Return the [x, y] coordinate for the center point of the cell that contains the specified text.  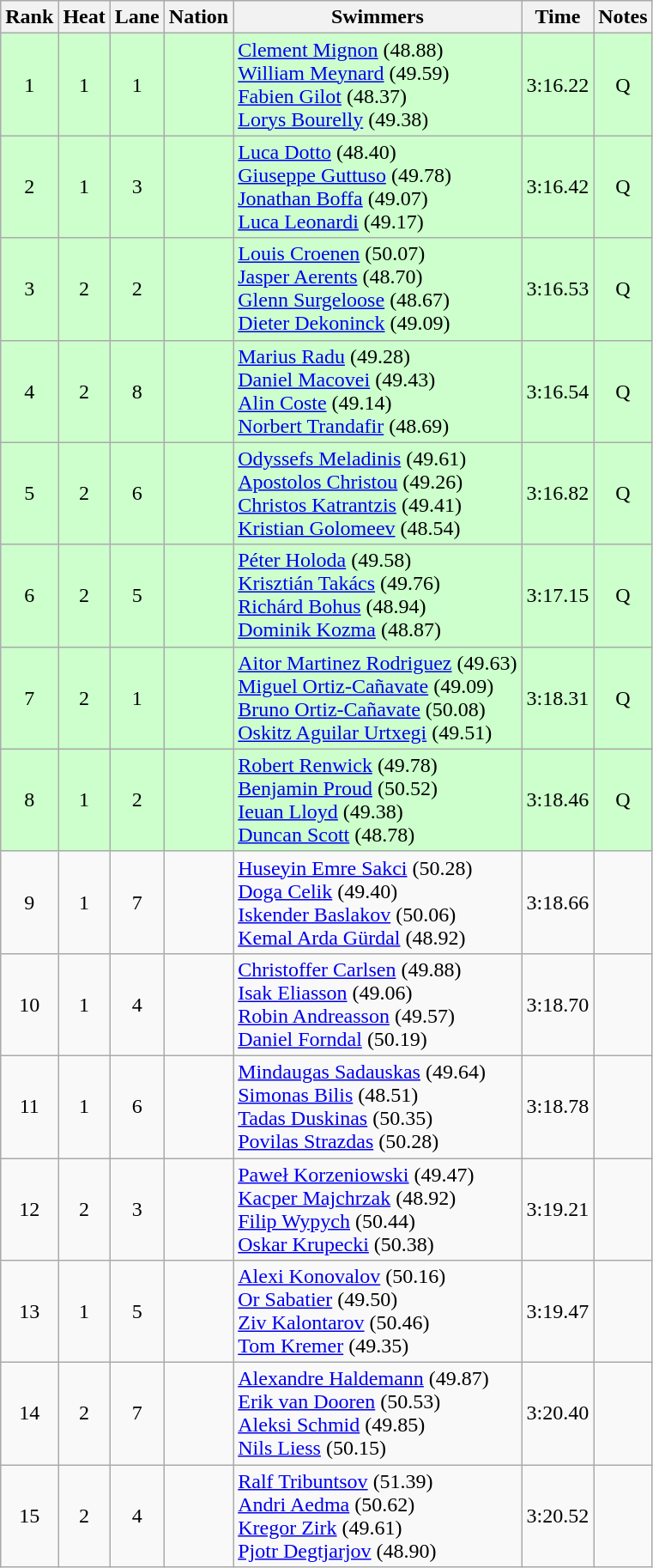
3:18.78 [558, 1106]
Time [558, 17]
3:18.31 [558, 697]
13 [29, 1312]
Lane [137, 17]
Ralf Tribuntsov (51.39)Andri Aedma (50.62)Kregor Zirk (49.61)Pjotr Degtjarjov (48.90) [378, 1516]
Heat [84, 17]
3:16.22 [558, 84]
Odyssefs Meladinis (49.61)Apostolos Christou (49.26)Christos Katrantzis (49.41)Kristian Golomeev (48.54) [378, 493]
14 [29, 1413]
Notes [623, 17]
Nation [198, 17]
3:16.42 [558, 187]
Paweł Korzeniowski (49.47) Kacper Majchrzak (48.92)Filip Wypych (50.44)Oskar Krupecki (50.38) [378, 1209]
3:20.52 [558, 1516]
Luca Dotto (48.40)Giuseppe Guttuso (49.78)Jonathan Boffa (49.07)Luca Leonardi (49.17) [378, 187]
10 [29, 1005]
Péter Holoda (49.58)Krisztián Takács (49.76)Richárd Bohus (48.94)Dominik Kozma (48.87) [378, 596]
12 [29, 1209]
Mindaugas Sadauskas (49.64)Simonas Bilis (48.51)Tadas Duskinas (50.35)Povilas Strazdas (50.28) [378, 1106]
Swimmers [378, 17]
3:18.66 [558, 902]
3:19.21 [558, 1209]
Christoffer Carlsen (49.88)Isak Eliasson (49.06)Robin Andreasson (49.57)Daniel Forndal (50.19) [378, 1005]
3:18.46 [558, 800]
3:20.40 [558, 1413]
3:19.47 [558, 1312]
11 [29, 1106]
Huseyin Emre Sakci (50.28)Doga Celik (49.40)Iskender Baslakov (50.06)Kemal Arda Gürdal (48.92) [378, 902]
Alexi Konovalov (50.16)Or Sabatier (49.50)Ziv Kalontarov (50.46)Tom Kremer (49.35) [378, 1312]
Aitor Martinez Rodriguez (49.63)Miguel Ortiz-Cañavate (49.09)Bruno Ortiz-Cañavate (50.08)Oskitz Aguilar Urtxegi (49.51) [378, 697]
Marius Radu (49.28)Daniel Macovei (49.43)Alin Coste (49.14)Norbert Trandafir (48.69) [378, 392]
Robert Renwick (49.78)Benjamin Proud (50.52)Ieuan Lloyd (49.38)Duncan Scott (48.78) [378, 800]
3:16.53 [558, 289]
Alexandre Haldemann (49.87)Erik van Dooren (50.53)Aleksi Schmid (49.85)Nils Liess (50.15) [378, 1413]
Louis Croenen (50.07)Jasper Aerents (48.70)Glenn Surgeloose (48.67)Dieter Dekoninck (49.09) [378, 289]
15 [29, 1516]
3:17.15 [558, 596]
3:18.70 [558, 1005]
3:16.54 [558, 392]
9 [29, 902]
Clement Mignon (48.88)William Meynard (49.59)Fabien Gilot (48.37)Lorys Bourelly (49.38) [378, 84]
Rank [29, 17]
3:16.82 [558, 493]
